Extract the [X, Y] coordinate from the center of the cell holding the provided text.  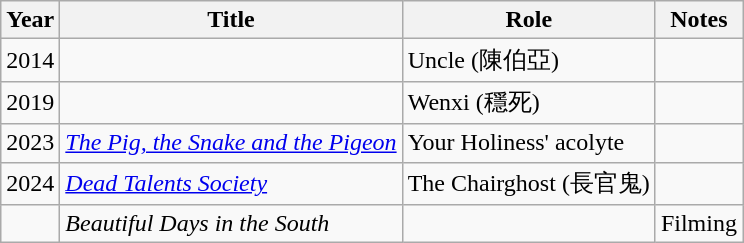
Role [528, 20]
Year [30, 20]
2019 [30, 102]
Uncle (陳伯亞) [528, 60]
The Pig, the Snake and the Pigeon [231, 143]
2024 [30, 184]
Notes [698, 20]
Your Holiness' acolyte [528, 143]
The Chairghost (長官鬼) [528, 184]
Filming [698, 224]
Wenxi (穩死) [528, 102]
Beautiful Days in the South [231, 224]
2023 [30, 143]
Title [231, 20]
Dead Talents Society [231, 184]
2014 [30, 60]
